From the cell containing the given text, extract its center point as (X, Y) coordinate. 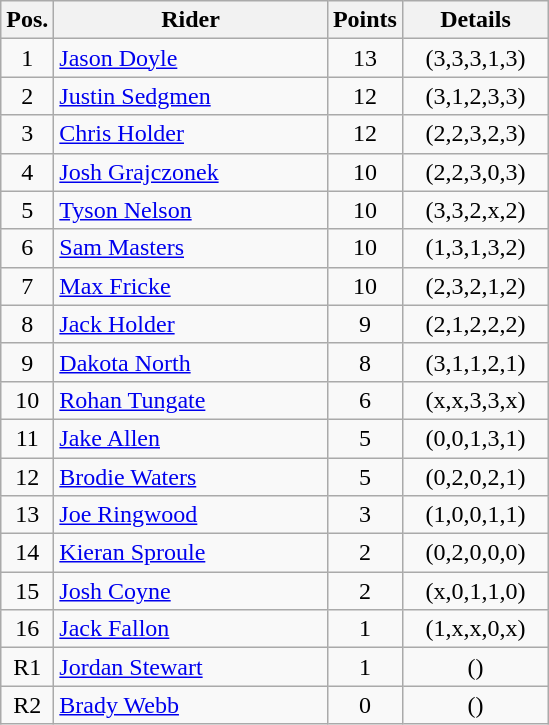
(2,2,3,0,3) (475, 172)
Max Fricke (191, 286)
0 (364, 705)
Jason Doyle (191, 58)
(x,0,1,1,0) (475, 591)
Jack Holder (191, 324)
Jordan Stewart (191, 667)
(3,1,1,2,1) (475, 362)
Points (364, 20)
(2,3,2,1,2) (475, 286)
(0,2,0,2,1) (475, 477)
Chris Holder (191, 134)
Jack Fallon (191, 629)
(2,1,2,2,2) (475, 324)
Brady Webb (191, 705)
R1 (28, 667)
Pos. (28, 20)
Rohan Tungate (191, 400)
16 (28, 629)
Justin Sedgmen (191, 96)
(0,0,1,3,1) (475, 438)
(3,3,3,1,3) (475, 58)
R2 (28, 705)
Brodie Waters (191, 477)
Jake Allen (191, 438)
(x,x,3,3,x) (475, 400)
(2,2,3,2,3) (475, 134)
11 (28, 438)
(3,3,2,x,2) (475, 210)
Dakota North (191, 362)
14 (28, 553)
Rider (191, 20)
Kieran Sproule (191, 553)
7 (28, 286)
Details (475, 20)
(1,3,1,3,2) (475, 248)
4 (28, 172)
Josh Coyne (191, 591)
(1,0,0,1,1) (475, 515)
(1,x,x,0,x) (475, 629)
Josh Grajczonek (191, 172)
Tyson Nelson (191, 210)
(3,1,2,3,3) (475, 96)
Joe Ringwood (191, 515)
(0,2,0,0,0) (475, 553)
15 (28, 591)
Sam Masters (191, 248)
